Find where the given text appears and provide that cell's center as [X, Y] coordinate. 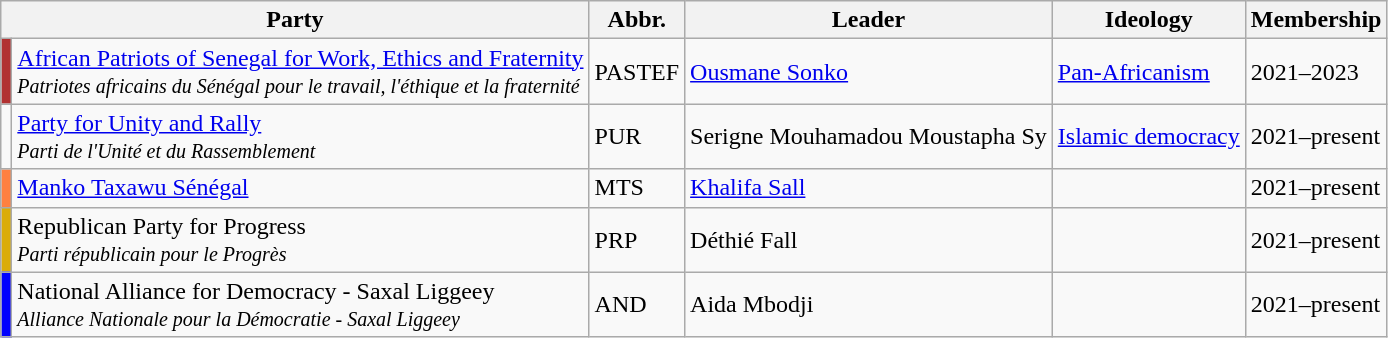
AND [637, 304]
Pan-Africanism [1148, 72]
Déthié Fall [869, 240]
Islamic democracy [1148, 136]
Khalifa Sall [869, 188]
Aida Mbodji [869, 304]
Party [295, 20]
Manko Taxawu Sénégal [300, 188]
African Patriots of Senegal for Work, Ethics and FraternityPatriotes africains du Sénégal pour le travail, l'éthique et la fraternité [300, 72]
Abbr. [637, 20]
Serigne Mouhamadou Moustapha Sy [869, 136]
Leader [869, 20]
PASTEF [637, 72]
PUR [637, 136]
2021–2023 [1316, 72]
Ousmane Sonko [869, 72]
Party for Unity and RallyParti de l'Unité et du Rassemblement [300, 136]
Ideology [1148, 20]
MTS [637, 188]
PRP [637, 240]
Membership [1316, 20]
National Alliance for Democracy - Saxal LiggeeyAlliance Nationale pour la Démocratie - Saxal Liggeey [300, 304]
Republican Party for ProgressParti républicain pour le Progrès [300, 240]
